Scan for the cell matching the given text and deliver its [x, y] coordinate at center. 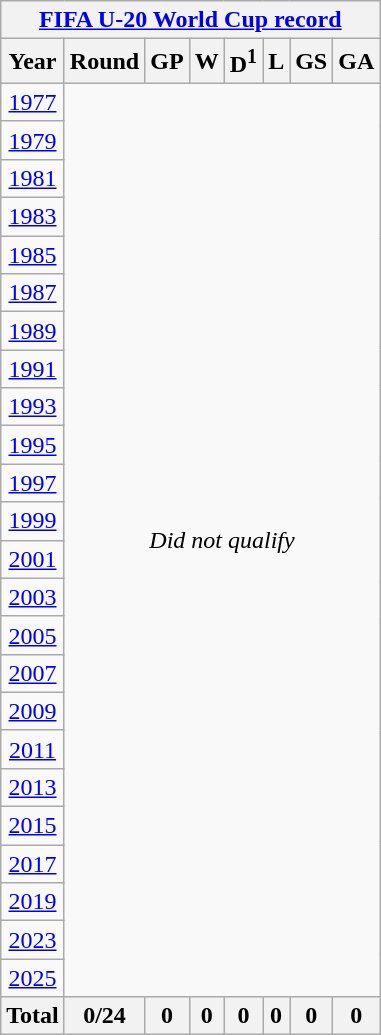
1985 [33, 255]
GA [356, 62]
2025 [33, 978]
FIFA U-20 World Cup record [190, 20]
2005 [33, 635]
2003 [33, 597]
1999 [33, 521]
Did not qualify [222, 540]
2001 [33, 559]
1977 [33, 102]
2017 [33, 864]
0/24 [104, 1016]
1995 [33, 445]
Round [104, 62]
1993 [33, 407]
1981 [33, 178]
L [276, 62]
2019 [33, 902]
1983 [33, 217]
D1 [243, 62]
Year [33, 62]
1989 [33, 331]
1997 [33, 483]
GS [312, 62]
2013 [33, 787]
2015 [33, 826]
Total [33, 1016]
W [206, 62]
1987 [33, 293]
1991 [33, 369]
2007 [33, 673]
2009 [33, 711]
GP [167, 62]
1979 [33, 140]
2011 [33, 749]
2023 [33, 940]
